Provide the (x, y) coordinate of the cell's center where the given text is located.  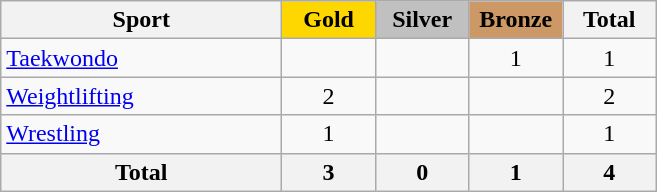
3 (329, 172)
Bronze (516, 20)
Taekwondo (142, 58)
Silver (422, 20)
Weightlifting (142, 96)
Sport (142, 20)
4 (609, 172)
0 (422, 172)
Gold (329, 20)
Wrestling (142, 134)
